Return [x, y] of the center of cell containing provided text 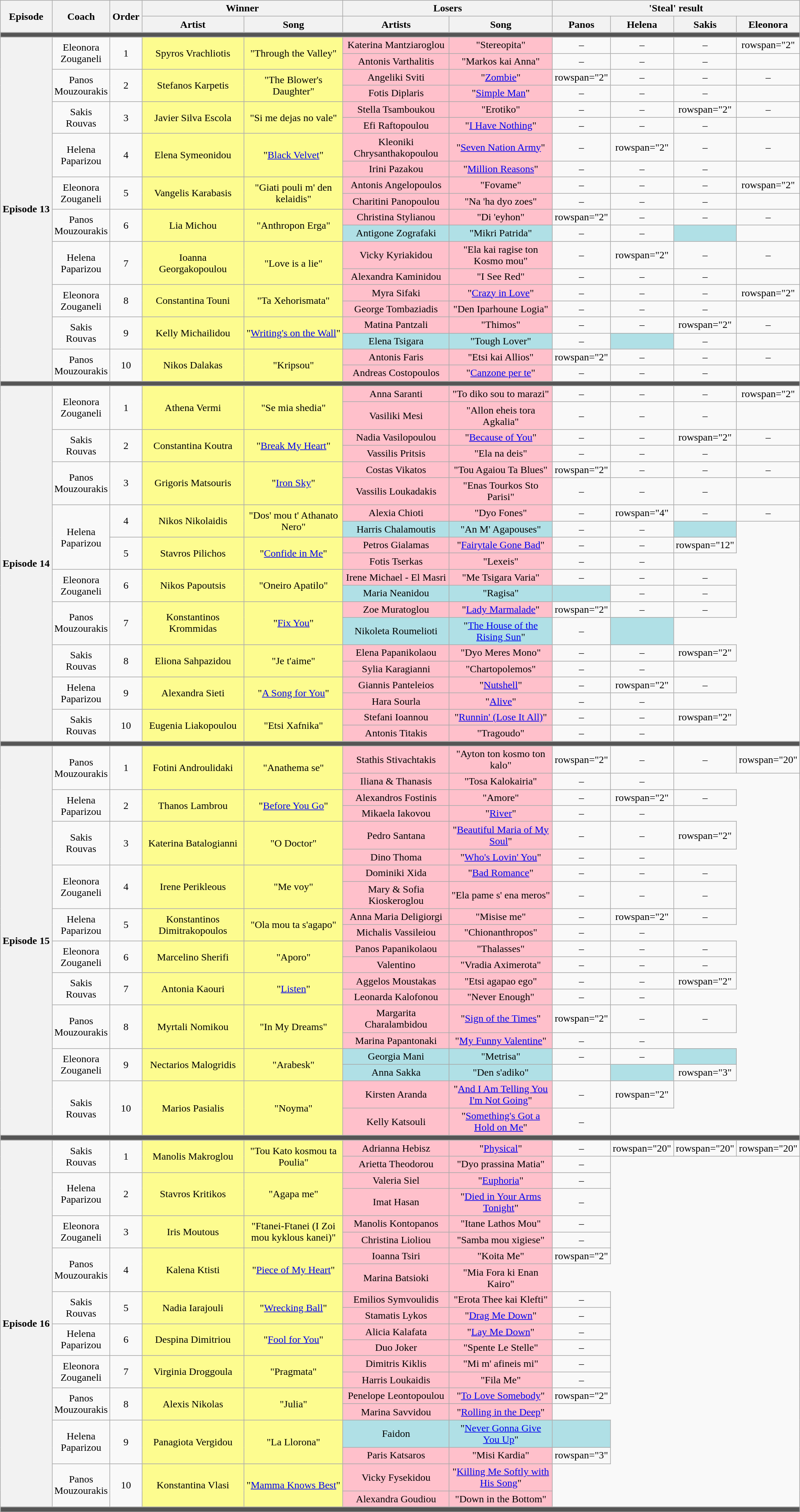
Margarita Charalambidou [396, 1019]
Vicky Fysekidou [396, 1477]
Antonis Varthalitis [396, 61]
"Piece of My Heart" [294, 1269]
Marina Papantonaki [396, 1040]
Alexis Nikolas [193, 1404]
"Lay Me Down" [500, 1331]
"Tou Agaiou Ta Blues" [500, 470]
"Me voy" [294, 887]
Constantina Touni [193, 301]
"The Blower's Daughter" [294, 85]
"Misi Kardia" [500, 1455]
Losers [448, 8]
"Stereopita" [500, 45]
"Pragmata" [294, 1372]
"A Song for You" [294, 693]
Konstantina Vlasi [193, 1485]
Eleonora [768, 24]
Christina Lioliou [396, 1240]
Costas Vikatos [396, 470]
"Anthropon Erga" [294, 225]
Vasiliki Mesi [396, 415]
Irene Perikleous [193, 887]
"Anathema se" [294, 768]
Valentino [396, 965]
"Simple Man" [500, 93]
Fotis Diplaris [396, 93]
Antonis Angelopoulos [396, 185]
Nikos Papoutsis [193, 585]
Stamatis Lykos [396, 1315]
"Dyo prassina Matia" [500, 1164]
Konstantinos Krommidas [193, 623]
Nikos Nikolaidis [193, 521]
Dimitris Kiklis [396, 1364]
Marina Savvidou [396, 1412]
"Listen" [294, 989]
Elena Papanikolaou [396, 653]
Sakis [705, 24]
Nikoleta Roumelioti [396, 631]
"Never Enough" [500, 997]
"Canzone per te" [500, 373]
Michalis Vassileiou [396, 933]
Kirsten Aranda [396, 1095]
"Samba mou xigiese" [500, 1240]
"La Llorona" [294, 1442]
Nectarios Malogridis [193, 1065]
"Dos' mou t' Athanato Nero" [294, 521]
Stavros Pilichos [193, 553]
"Through the Valley" [294, 53]
Stefanos Karpetis [193, 85]
"Tragoudo" [500, 733]
"Seven Nation Army" [500, 147]
Adrianna Hebisz [396, 1148]
"Dyo Fones" [500, 513]
"Ta Xehorismata" [294, 301]
"Lexeis" [500, 561]
Episode 13 [26, 209]
Iliana & Thanasis [396, 782]
Marios Pasialis [193, 1108]
Alexandra Goudiou [396, 1499]
Petros Gialamas [396, 545]
Athena Vermi [193, 408]
"Rolling in the Deep" [500, 1412]
Anna Sakka [396, 1073]
Fotini Androulidaki [193, 768]
Nadia Vasilopoulou [396, 437]
Alexandra Kaminidou [396, 277]
Vangelis Karabasis [193, 193]
"Koita Me" [500, 1256]
"Kripsou" [294, 365]
Winner [242, 8]
"Fovame" [500, 185]
"O Doctor" [294, 843]
Stavros Kritikos [193, 1194]
Duo Joker [396, 1348]
Nadia Iarajouli [193, 1307]
Coach [81, 16]
"Nutshell" [500, 685]
"Killing Me Softly with His Song" [500, 1477]
"Misise me" [500, 917]
Lia Michou [193, 225]
Eugenia Liakopoulou [193, 725]
Order [126, 16]
"Markos kai Anna" [500, 61]
"Amore" [500, 798]
Grigoris Matsouris [193, 484]
Alexia Chioti [396, 513]
Stella Tsamboukou [396, 109]
Episode 16 [26, 1323]
Episode [26, 16]
Episode 14 [26, 563]
Kelly Katsouli [396, 1122]
"An M' Agapouses" [500, 529]
Panos [581, 24]
"Physical" [500, 1148]
Ioanna Tsiri [396, 1256]
"Writing's on the Wall" [294, 333]
"Died in Your Arms Tonight" [500, 1202]
Angeliki Sviti [396, 77]
"In My Dreams" [294, 1026]
"Mia Fora ki Enan Kairo" [500, 1278]
"I Have Nothing" [500, 125]
Paris Katsaros [396, 1455]
"Ela kai ragise ton Kosmo mou" [500, 255]
Penelope Leontopoulou [396, 1396]
"Thalasses" [500, 949]
"I See Red" [500, 277]
"Metrisa" [500, 1057]
"Allon eheis tora Agkalia" [500, 415]
Irini Pazakou [396, 169]
"Ela pame s' ena meros" [500, 895]
"Confide in Me" [294, 553]
"Who's Lovin' You" [500, 857]
Matina Pantzali [396, 325]
"Enas Tourkos Sto Parisi" [500, 491]
"Mamma Knows Best" [294, 1485]
Harris Loukaidis [396, 1380]
"My Funny Valentine" [500, 1040]
"Mikri Patrida" [500, 233]
Iris Moutous [193, 1232]
"To Love Somebody" [500, 1396]
"Ayton ton kosmo ton kalo" [500, 760]
Eliona Sahpazidou [193, 661]
Kalena Ktisti [193, 1269]
"Down in the Bottom" [500, 1499]
"Spente Le Stelle" [500, 1348]
rowspan="4" [642, 513]
Vassilis Loukadakis [396, 491]
"Ragisa" [500, 593]
"Se mia shedia" [294, 408]
"Ftanei-Ftanei (I Zoi mou kyklous kanei)" [294, 1232]
Christina Stylianou [396, 217]
"Vradia Aximerota" [500, 965]
"Break My Heart" [294, 445]
"Bad Romance" [500, 873]
Artists [396, 24]
Leonarda Kalofonou [396, 997]
Faidon [396, 1434]
Myrtali Nomikou [193, 1026]
Dino Thoma [396, 857]
"Oneiro Apatilo" [294, 585]
Anna Maria Deligiorgi [396, 917]
"Sign of the Times" [500, 1019]
"Noyma" [294, 1108]
Panagiota Vergidou [193, 1442]
Javier Silva Escola [193, 117]
Sylia Karagianni [396, 669]
"Chionanthropos" [500, 933]
"Den s'adiko" [500, 1073]
Imat Hasan [396, 1202]
Ioanna Georgakopoulou [193, 263]
Hara Sourla [396, 701]
"The House of the Rising Sun" [500, 631]
Alexandros Fostinis [396, 798]
Aggelos Moustakas [396, 981]
"Zombie" [500, 77]
Myra Sifaki [396, 293]
Georgia Mani [396, 1057]
"Love is a lie" [294, 263]
"Erota Thee kai Klefti" [500, 1299]
Mary & Sofia Kioskeroglou [396, 895]
Mikaela Iakovou [396, 814]
Manolis Kontopanos [396, 1224]
"Mi m' afineis mi" [500, 1364]
Vassilis Pritsis [396, 453]
Stefani Ioannou [396, 717]
Efi Raftopoulou [396, 125]
Marcelino Sherifi [193, 957]
Katerina Mantziaroglou [396, 45]
"Agapa me" [294, 1194]
Kelly Michailidou [193, 333]
"Fairytale Gone Bad" [500, 545]
"Because of You" [500, 437]
"Den Iparhoune Logia" [500, 309]
"Me Tsigara Varia" [500, 577]
Alicia Kalafata [396, 1331]
"Etsi Xafnika" [294, 725]
"Tough Lover" [500, 341]
"Never Gonna Give You Up" [500, 1434]
Alexandra Sieti [193, 693]
"Etsi agapao ego" [500, 981]
Konstantinos Dimitrakopoulos [193, 925]
"Lady Marmalade" [500, 609]
Despina Dimitriou [193, 1339]
"Fool for You" [294, 1339]
"Erotiko" [500, 109]
"Wrecking Ball" [294, 1307]
Zoe Muratoglou [396, 609]
"River" [500, 814]
"Giati pouli m' den kelaidis" [294, 193]
Kleoniki Chrysanthakopoulou [396, 147]
"Etsi kai Allios" [500, 357]
"Tosa Kalokairia" [500, 782]
"Million Reasons" [500, 169]
Katerina Batalogianni [193, 843]
"Aporo" [294, 957]
Episode 15 [26, 941]
"Euphoria" [500, 1180]
"Na 'ha dyo zoes" [500, 201]
"Beautiful Maria of My Soul" [500, 836]
Giannis Panteleios [396, 685]
"To diko sou to marazi" [500, 394]
"Before You Go" [294, 806]
Panos Papanikolaou [396, 949]
"Black Velvet" [294, 155]
Virginia Droggoula [193, 1372]
"Thimos" [500, 325]
Pedro Santana [396, 836]
"Di 'eyhon" [500, 217]
Valeria Siel [396, 1180]
Constantina Koutra [193, 445]
Elena Symeonidou [193, 155]
Fotis Tserkas [396, 561]
"Dyo Meres Mono" [500, 653]
Antonia Kaouri [193, 989]
"Arabesk" [294, 1065]
"Alive" [500, 701]
"Chartopolemos" [500, 669]
Charitini Panopoulou [396, 201]
"Itane Lathos Mou" [500, 1224]
"Tou Kato kosmou ta Poulia" [294, 1156]
Marina Batsioki [396, 1278]
"Fix You" [294, 623]
Anna Saranti [396, 394]
Helena [642, 24]
rowspan="12" [705, 545]
Manolis Makroglou [193, 1156]
Stathis Stivachtakis [396, 760]
Artist [193, 24]
"Julia" [294, 1404]
Nikos Dalakas [193, 365]
Vicky Kyriakidou [396, 255]
Antonis Faris [396, 357]
Antonis Titakis [396, 733]
Arietta Theodorou [396, 1164]
Emilios Symvoulidis [396, 1299]
"Crazy in Love" [500, 293]
Antigone Zografaki [396, 233]
Thanos Lambrou [193, 806]
Dominiki Xida [396, 873]
Irene Michael - El Masri [396, 577]
'Steal' result [676, 8]
"Iron Sky" [294, 484]
Harris Chalamoutis [396, 529]
"Je t'aime" [294, 661]
Andreas Costopoulos [396, 373]
"Si me dejas no vale" [294, 117]
Elena Tsigara [396, 341]
"Runnin' (Lose It All)" [500, 717]
Spyros Vrachliotis [193, 53]
"Drag Me Down" [500, 1315]
"Something's Got a Hold on Me" [500, 1122]
"And I Am Telling You I'm Not Going" [500, 1095]
George Tombaziadis [396, 309]
Maria Neanidou [396, 593]
"Ola mou ta s'agapo" [294, 925]
"Ela na deis" [500, 453]
"Fila Me" [500, 1380]
